From the cell containing the given text, extract its center point as (X, Y) coordinate. 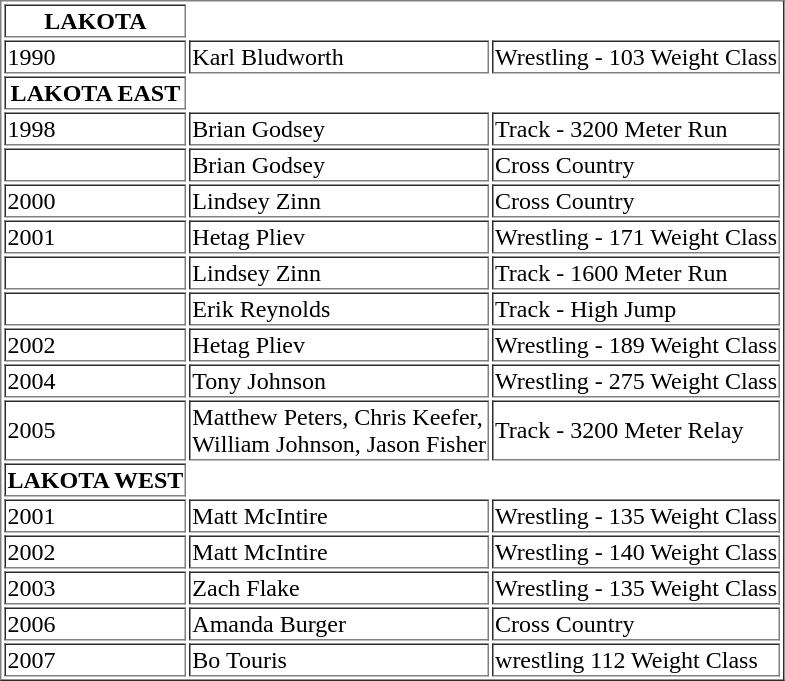
Wrestling - 275 Weight Class (636, 380)
2003 (95, 588)
Wrestling - 171 Weight Class (636, 236)
Track - High Jump (636, 308)
Track - 3200 Meter Relay (636, 430)
Bo Touris (339, 660)
LAKOTA (95, 20)
1998 (95, 128)
Track - 3200 Meter Run (636, 128)
Wrestling - 189 Weight Class (636, 344)
2007 (95, 660)
Erik Reynolds (339, 308)
LAKOTA EAST (95, 92)
2000 (95, 200)
2006 (95, 624)
Wrestling - 103 Weight Class (636, 56)
Matthew Peters, Chris Keefer, William Johnson, Jason Fisher (339, 430)
Wrestling - 140 Weight Class (636, 552)
LAKOTA WEST (95, 480)
2005 (95, 430)
Amanda Burger (339, 624)
Zach Flake (339, 588)
Karl Bludworth (339, 56)
Track - 1600 Meter Run (636, 272)
Tony Johnson (339, 380)
1990 (95, 56)
2004 (95, 380)
wrestling 112 Weight Class (636, 660)
